Identify which cell holds the provided text, then report its (x, y) central coordinate. 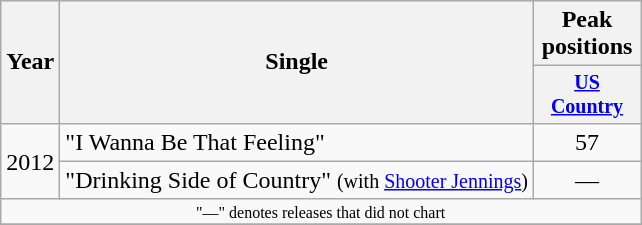
"—" denotes releases that did not chart (321, 211)
2012 (30, 161)
Single (297, 62)
"Drinking Side of Country" (with Shooter Jennings) (297, 180)
— (588, 180)
Peak positions (588, 34)
57 (588, 142)
US Country (588, 94)
"I Wanna Be That Feeling" (297, 142)
Year (30, 62)
